Detect which cell encompasses the target text, then output its (x, y) center coordinate. 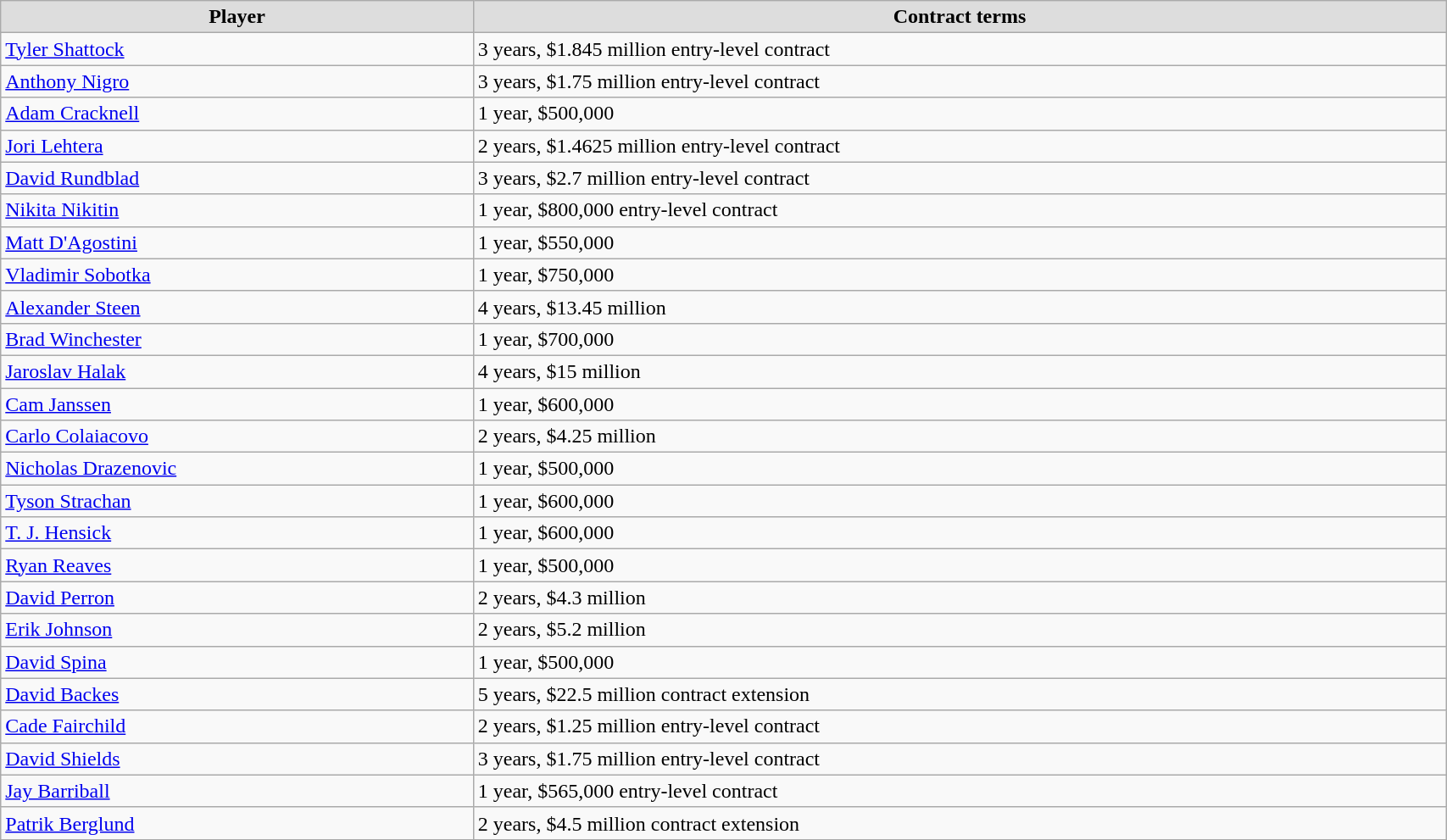
Cade Fairchild (237, 726)
2 years, $4.25 million (960, 437)
5 years, $22.5 million contract extension (960, 694)
David Rundblad (237, 178)
Contract terms (960, 17)
2 years, $4.3 million (960, 598)
Nicholas Drazenovic (237, 469)
Brad Winchester (237, 339)
1 year, $550,000 (960, 242)
2 years, $5.2 million (960, 630)
David Shields (237, 759)
3 years, $2.7 million entry-level contract (960, 178)
4 years, $15 million (960, 371)
Adam Cracknell (237, 114)
Anthony Nigro (237, 81)
Ryan Reaves (237, 565)
2 years, $4.5 million contract extension (960, 823)
1 year, $700,000 (960, 339)
4 years, $13.45 million (960, 307)
1 year, $750,000 (960, 275)
2 years, $1.4625 million entry-level contract (960, 146)
1 year, $800,000 entry-level contract (960, 210)
Cam Janssen (237, 404)
Jay Barriball (237, 791)
2 years, $1.25 million entry-level contract (960, 726)
Carlo Colaiacovo (237, 437)
Tyson Strachan (237, 501)
Nikita Nikitin (237, 210)
3 years, $1.845 million entry-level contract (960, 49)
David Spina (237, 662)
Alexander Steen (237, 307)
Jori Lehtera (237, 146)
T. J. Hensick (237, 533)
Vladimir Sobotka (237, 275)
Matt D'Agostini (237, 242)
David Perron (237, 598)
Erik Johnson (237, 630)
Patrik Berglund (237, 823)
David Backes (237, 694)
Jaroslav Halak (237, 371)
Tyler Shattock (237, 49)
Player (237, 17)
1 year, $565,000 entry-level contract (960, 791)
